Provide the (x, y) coordinate of the cell's center where the given text is located.  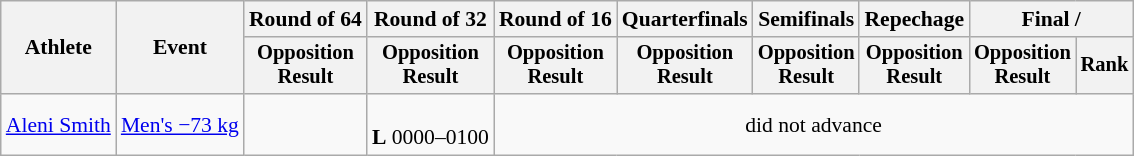
Athlete (58, 48)
Round of 64 (306, 19)
Men's −73 kg (180, 124)
Event (180, 48)
Semifinals (806, 19)
Round of 32 (430, 19)
Aleni Smith (58, 124)
Repechage (914, 19)
Final / (1051, 19)
Rank (1105, 66)
Round of 16 (556, 19)
L 0000–0100 (430, 124)
did not advance (814, 124)
Quarterfinals (685, 19)
